Provide the (X, Y) coordinate of the cell's center where the given text is located.  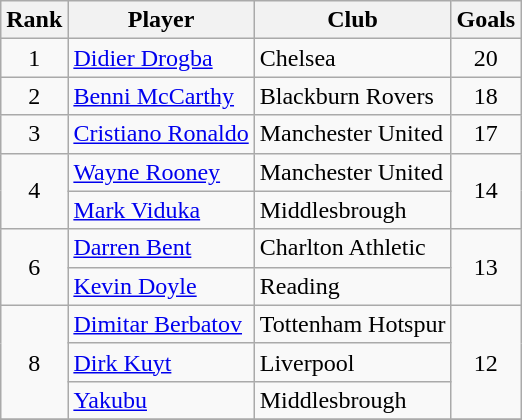
18 (486, 96)
Mark Viduka (161, 210)
Player (161, 20)
Reading (352, 286)
Wayne Rooney (161, 172)
Tottenham Hotspur (352, 324)
Didier Drogba (161, 58)
Goals (486, 20)
14 (486, 191)
1 (34, 58)
4 (34, 191)
Blackburn Rovers (352, 96)
Club (352, 20)
Benni McCarthy (161, 96)
13 (486, 267)
Cristiano Ronaldo (161, 134)
8 (34, 362)
Dirk Kuyt (161, 362)
Dimitar Berbatov (161, 324)
Yakubu (161, 400)
Rank (34, 20)
2 (34, 96)
12 (486, 362)
17 (486, 134)
Kevin Doyle (161, 286)
Charlton Athletic (352, 248)
3 (34, 134)
6 (34, 267)
Liverpool (352, 362)
20 (486, 58)
Darren Bent (161, 248)
Chelsea (352, 58)
